For the text-containing cell, return its midpoint in [X, Y] coordinate format. 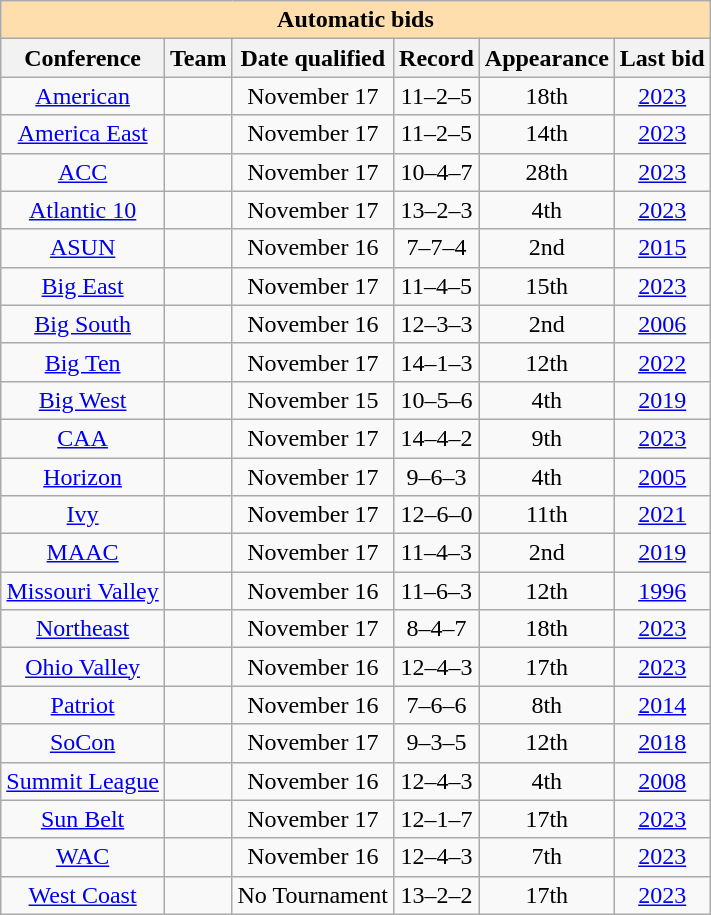
14–1–3 [437, 362]
11th [546, 515]
MAAC [83, 553]
Big Ten [83, 362]
Patriot [83, 705]
7–6–6 [437, 705]
8–4–7 [437, 629]
9–3–5 [437, 743]
Last bid [662, 58]
ACC [83, 172]
Sun Belt [83, 819]
12–1–7 [437, 819]
14–4–2 [437, 438]
7th [546, 857]
15th [546, 286]
2022 [662, 362]
Appearance [546, 58]
Ohio Valley [83, 667]
SoCon [83, 743]
2014 [662, 705]
10–5–6 [437, 400]
Big South [83, 324]
Automatic bids [356, 20]
11–4–5 [437, 286]
Team [198, 58]
Record [437, 58]
Big West [83, 400]
Big East [83, 286]
CAA [83, 438]
American [83, 96]
12–3–3 [437, 324]
Horizon [83, 477]
10–4–7 [437, 172]
9–6–3 [437, 477]
2008 [662, 781]
Missouri Valley [83, 591]
9th [546, 438]
Summit League [83, 781]
2021 [662, 515]
Northeast [83, 629]
America East [83, 134]
2015 [662, 248]
13–2–3 [437, 210]
Atlantic 10 [83, 210]
7–7–4 [437, 248]
WAC [83, 857]
13–2–2 [437, 895]
11–6–3 [437, 591]
Conference [83, 58]
2006 [662, 324]
November 15 [313, 400]
No Tournament [313, 895]
ASUN [83, 248]
28th [546, 172]
8th [546, 705]
12–6–0 [437, 515]
West Coast [83, 895]
11–4–3 [437, 553]
Ivy [83, 515]
1996 [662, 591]
Date qualified [313, 58]
14th [546, 134]
2005 [662, 477]
2018 [662, 743]
